Locate the cell with the specified text and output its (X, Y) center coordinate. 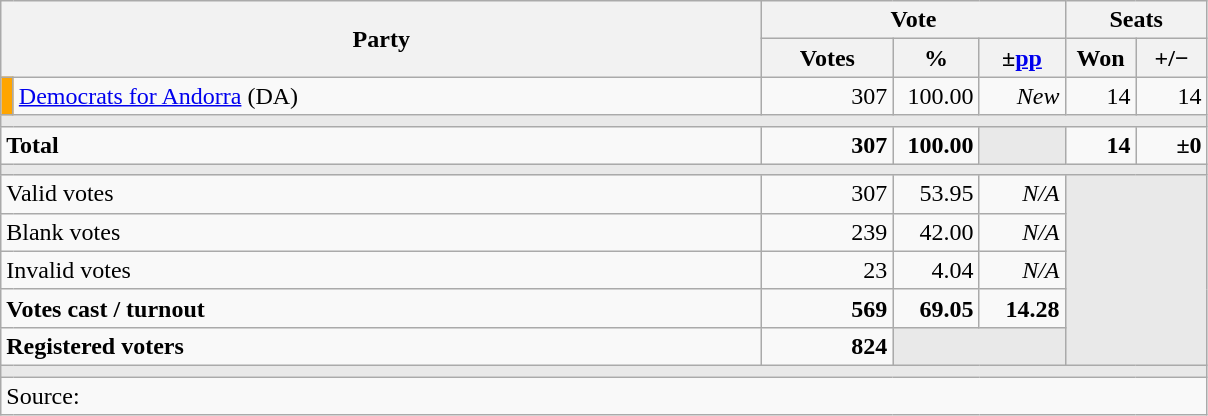
Vote (914, 20)
Blank votes (382, 232)
% (936, 58)
69.05 (936, 308)
±pp (1022, 58)
Seats (1136, 20)
Total (382, 145)
+/− (1172, 58)
569 (828, 308)
Registered voters (382, 346)
23 (828, 270)
Votes cast / turnout (382, 308)
14.28 (1022, 308)
Votes (828, 58)
53.95 (936, 194)
Democrats for Andorra (DA) (387, 96)
Valid votes (382, 194)
New (1022, 96)
Invalid votes (382, 270)
239 (828, 232)
±0 (1172, 145)
Won (1100, 58)
Source: (604, 395)
824 (828, 346)
42.00 (936, 232)
Party (382, 39)
4.04 (936, 270)
